Return [X, Y] of the center of cell containing provided text 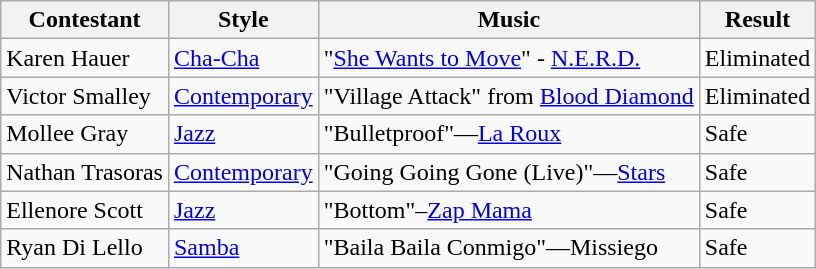
Contestant [85, 20]
Result [757, 20]
Victor Smalley [85, 96]
Ryan Di Lello [85, 248]
Music [508, 20]
Mollee Gray [85, 134]
Karen Hauer [85, 58]
"Baila Baila Conmigo"—Missiego [508, 248]
Cha-Cha [243, 58]
"Bottom"–Zap Mama [508, 210]
Ellenore Scott [85, 210]
Style [243, 20]
"Bulletproof"—La Roux [508, 134]
Samba [243, 248]
"She Wants to Move" - N.E.R.D. [508, 58]
"Village Attack" from Blood Diamond [508, 96]
Nathan Trasoras [85, 172]
"Going Going Gone (Live)"—Stars [508, 172]
